Provide the (X, Y) coordinate of the cell's center where the given text is located.  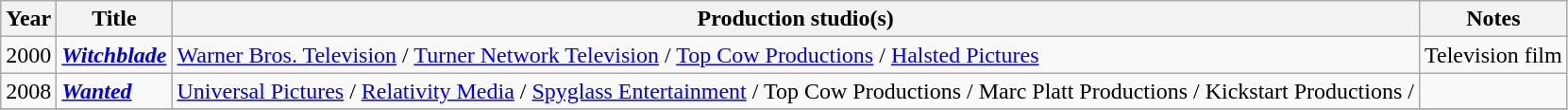
Production studio(s) (796, 19)
Title (114, 19)
Wanted (114, 91)
2008 (28, 91)
Year (28, 19)
2000 (28, 55)
Television film (1493, 55)
Notes (1493, 19)
Universal Pictures / Relativity Media / Spyglass Entertainment / Top Cow Productions / Marc Platt Productions / Kickstart Productions / (796, 91)
Witchblade (114, 55)
Warner Bros. Television / Turner Network Television / Top Cow Productions / Halsted Pictures (796, 55)
